Locate the cell with the specified text and output its (x, y) center coordinate. 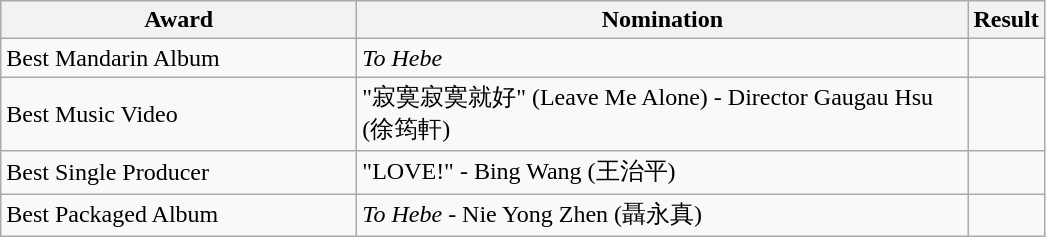
Best Mandarin Album (179, 58)
"LOVE!" - Bing Wang (王治平) (662, 172)
Best Single Producer (179, 172)
Best Packaged Album (179, 216)
Nomination (662, 20)
To Hebe (662, 58)
To Hebe - Nie Yong Zhen (聶永真) (662, 216)
Result (1006, 20)
Best Music Video (179, 114)
Award (179, 20)
"寂寞寂寞就好" (Leave Me Alone) - Director Gaugau Hsu (徐筠軒) (662, 114)
